Return (x, y) of the center of cell containing provided text 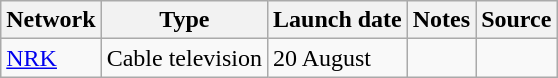
Launch date (337, 20)
Network (51, 20)
Type (184, 20)
Source (516, 20)
Notes (441, 20)
20 August (337, 58)
NRK (51, 58)
Cable television (184, 58)
